Find where the given text appears and provide that cell's center as (x, y) coordinate. 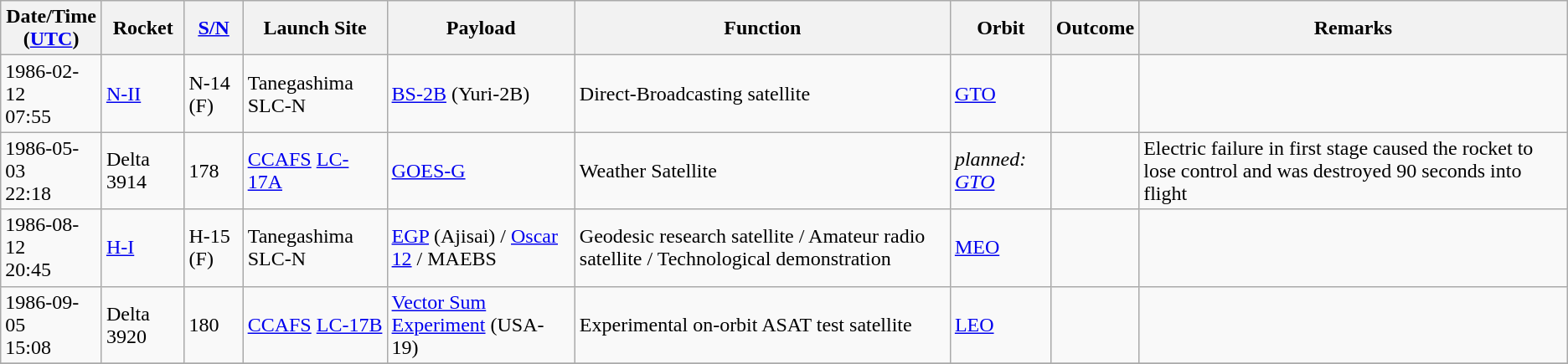
S/N (214, 28)
N-14 (F) (214, 94)
Date/Time(UTC) (52, 28)
MEO (1000, 248)
GOES-G (481, 171)
Remarks (1354, 28)
Outcome (1095, 28)
Electric failure in first stage caused the rocket to lose control and was destroyed 90 seconds into flight (1354, 171)
GTO (1000, 94)
1986-09-0515:08 (52, 325)
N-II (142, 94)
Experimental on-orbit ASAT test satellite (762, 325)
Weather Satellite (762, 171)
H-15 (F) (214, 248)
178 (214, 171)
Direct-Broadcasting satellite (762, 94)
Payload (481, 28)
1986-02-1207:55 (52, 94)
180 (214, 325)
Geodesic research satellite / Amateur radio satellite / Technological demonstration (762, 248)
Orbit (1000, 28)
planned: GTO (1000, 171)
Vector Sum Experiment (USA-19) (481, 325)
Launch Site (315, 28)
Delta 3920 (142, 325)
1986-05-0322:18 (52, 171)
Function (762, 28)
Delta 3914 (142, 171)
CCAFS LC-17B (315, 325)
BS-2B (Yuri-2B) (481, 94)
EGP (Ajisai) / Oscar 12 / MAEBS (481, 248)
H-I (142, 248)
LEO (1000, 325)
Rocket (142, 28)
CCAFS LC-17A (315, 171)
1986-08-1220:45 (52, 248)
